Find where the given text appears and provide that cell's center as [X, Y] coordinate. 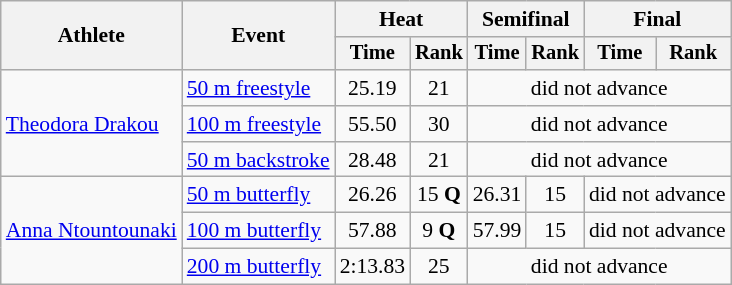
Athlete [92, 36]
Heat [402, 19]
30 [439, 124]
25.19 [372, 88]
26.31 [498, 195]
Final [658, 19]
50 m backstroke [258, 160]
28.48 [372, 160]
15 Q [439, 195]
Theodora Drakou [92, 124]
57.99 [498, 231]
50 m butterfly [258, 195]
9 Q [439, 231]
100 m butterfly [258, 231]
25 [439, 267]
200 m butterfly [258, 267]
100 m freestyle [258, 124]
50 m freestyle [258, 88]
55.50 [372, 124]
Semifinal [526, 19]
26.26 [372, 195]
Event [258, 36]
2:13.83 [372, 267]
57.88 [372, 231]
Anna Ntountounaki [92, 230]
